Extract the (X, Y) coordinate from the center of the cell holding the provided text.  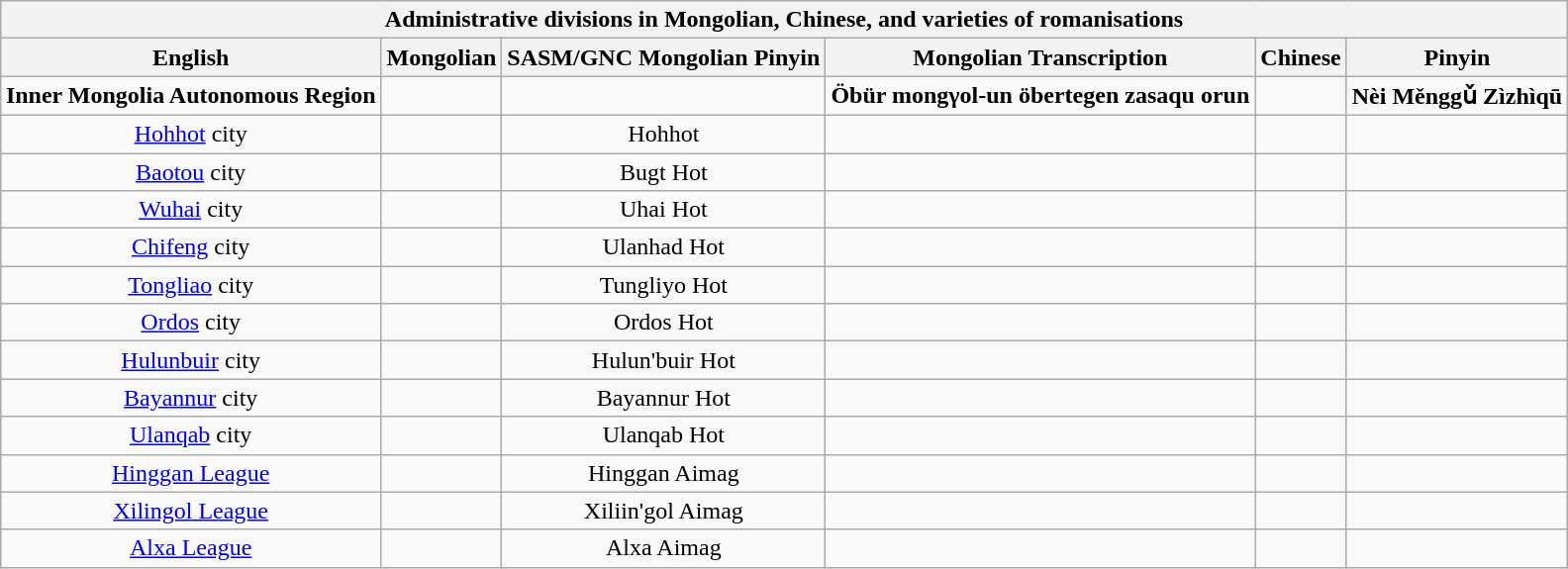
Xiliin'gol Aimag (663, 511)
Mongolian Transcription (1040, 57)
Hinggan League (190, 473)
Öbür mongγol-un öbertegen zasaqu orun (1040, 96)
Wuhai city (190, 210)
English (190, 57)
Xilingol League (190, 511)
Ulanhad Hot (663, 247)
Baotou city (190, 171)
Administrative divisions in Mongolian, Chinese, and varieties of romanisations (784, 20)
Hulunbuir city (190, 360)
Pinyin (1457, 57)
SASM/GNC Mongolian Pinyin (663, 57)
Nèi Měnggǔ Zìzhìqū (1457, 96)
Ordos Hot (663, 323)
Alxa League (190, 548)
Tongliao city (190, 285)
Mongolian (441, 57)
Ulanqab city (190, 435)
Hinggan Aimag (663, 473)
Chinese (1301, 57)
Ulanqab Hot (663, 435)
Hohhot city (190, 134)
Ordos city (190, 323)
Uhai Hot (663, 210)
Tungliyo Hot (663, 285)
Hulun'buir Hot (663, 360)
Alxa Aimag (663, 548)
Hohhot (663, 134)
Inner Mongolia Autonomous Region (190, 96)
Bugt Hot (663, 171)
Bayannur Hot (663, 398)
Bayannur city (190, 398)
Chifeng city (190, 247)
